Provide the (X, Y) coordinate of the cell's center where the given text is located.  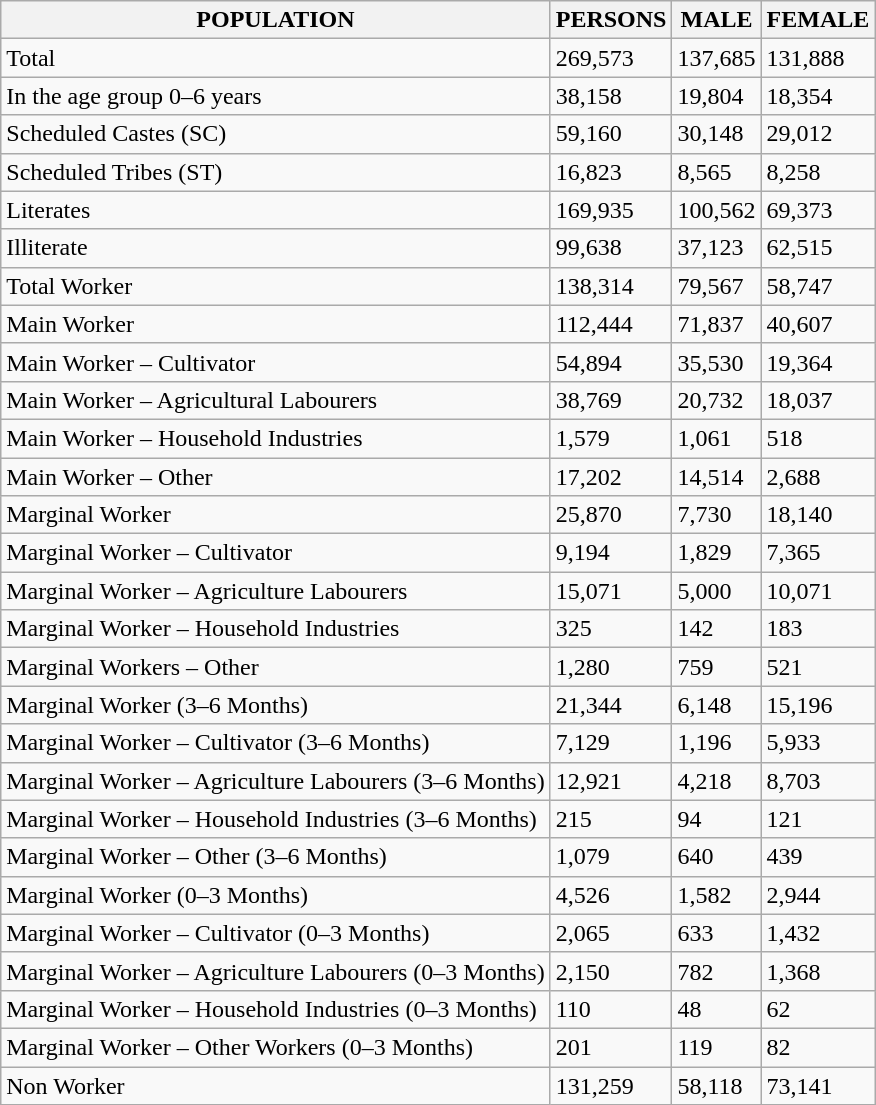
Marginal Worker (0–3 Months) (276, 895)
FEMALE (818, 20)
62,515 (818, 248)
1,061 (716, 438)
1,432 (818, 933)
782 (716, 971)
138,314 (611, 286)
7,365 (818, 553)
640 (716, 857)
Marginal Worker (276, 515)
Marginal Worker – Agriculture Labourers (3–6 Months) (276, 781)
Total (276, 58)
29,012 (818, 134)
38,769 (611, 400)
Non Worker (276, 1085)
48 (716, 1009)
37,123 (716, 248)
4,526 (611, 895)
PERSONS (611, 20)
Main Worker – Cultivator (276, 362)
9,194 (611, 553)
99,638 (611, 248)
201 (611, 1047)
1,579 (611, 438)
5,000 (716, 591)
Marginal Worker – Agriculture Labourers (0–3 Months) (276, 971)
2,150 (611, 971)
Literates (276, 210)
16,823 (611, 172)
Main Worker – Other (276, 477)
20,732 (716, 400)
Marginal Worker – Agriculture Labourers (276, 591)
112,444 (611, 324)
30,148 (716, 134)
40,607 (818, 324)
633 (716, 933)
Marginal Worker – Household Industries (3–6 Months) (276, 819)
15,071 (611, 591)
100,562 (716, 210)
269,573 (611, 58)
8,258 (818, 172)
2,688 (818, 477)
MALE (716, 20)
131,259 (611, 1085)
18,140 (818, 515)
58,118 (716, 1085)
Marginal Worker – Household Industries (0–3 Months) (276, 1009)
54,894 (611, 362)
14,514 (716, 477)
18,037 (818, 400)
25,870 (611, 515)
6,148 (716, 705)
Marginal Worker – Cultivator (276, 553)
1,196 (716, 743)
62 (818, 1009)
17,202 (611, 477)
Illiterate (276, 248)
82 (818, 1047)
137,685 (716, 58)
518 (818, 438)
215 (611, 819)
Main Worker (276, 324)
8,703 (818, 781)
Marginal Worker – Other Workers (0–3 Months) (276, 1047)
183 (818, 629)
58,747 (818, 286)
21,344 (611, 705)
Main Worker – Household Industries (276, 438)
521 (818, 667)
131,888 (818, 58)
7,129 (611, 743)
Marginal Worker – Household Industries (276, 629)
1,079 (611, 857)
110 (611, 1009)
19,804 (716, 96)
Scheduled Tribes (ST) (276, 172)
119 (716, 1047)
15,196 (818, 705)
5,933 (818, 743)
Marginal Worker – Other (3–6 Months) (276, 857)
10,071 (818, 591)
1,368 (818, 971)
759 (716, 667)
325 (611, 629)
59,160 (611, 134)
1,582 (716, 895)
In the age group 0–6 years (276, 96)
12,921 (611, 781)
2,944 (818, 895)
121 (818, 819)
Scheduled Castes (SC) (276, 134)
19,364 (818, 362)
Marginal Worker (3–6 Months) (276, 705)
71,837 (716, 324)
18,354 (818, 96)
38,158 (611, 96)
Marginal Worker – Cultivator (3–6 Months) (276, 743)
94 (716, 819)
4,218 (716, 781)
1,829 (716, 553)
169,935 (611, 210)
8,565 (716, 172)
439 (818, 857)
1,280 (611, 667)
Main Worker – Agricultural Labourers (276, 400)
35,530 (716, 362)
73,141 (818, 1085)
Marginal Worker – Cultivator (0–3 Months) (276, 933)
69,373 (818, 210)
7,730 (716, 515)
POPULATION (276, 20)
2,065 (611, 933)
Marginal Workers – Other (276, 667)
Total Worker (276, 286)
142 (716, 629)
79,567 (716, 286)
